Return the (x, y) coordinate for the center point of the cell that contains the specified text.  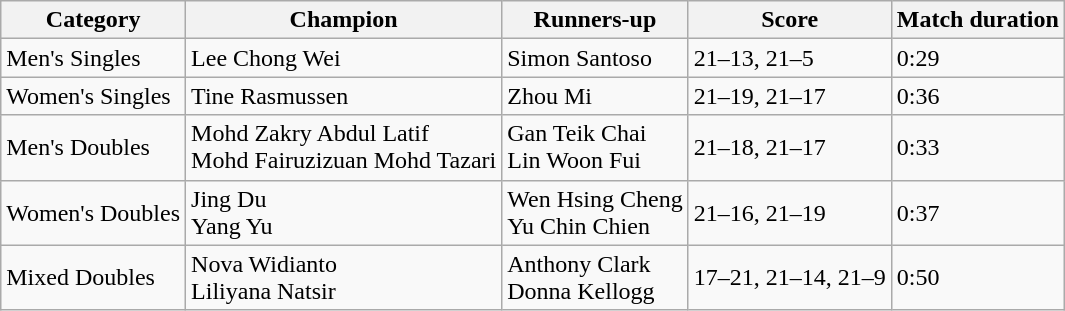
0:36 (978, 96)
21–18, 21–17 (790, 148)
Gan Teik Chai Lin Woon Fui (595, 148)
0:50 (978, 278)
Tine Rasmussen (344, 96)
Zhou Mi (595, 96)
Mohd Zakry Abdul Latif Mohd Fairuzizuan Mohd Tazari (344, 148)
Match duration (978, 20)
Women's Doubles (94, 212)
Category (94, 20)
Men's Doubles (94, 148)
Simon Santoso (595, 58)
Jing Du Yang Yu (344, 212)
0:33 (978, 148)
21–16, 21–19 (790, 212)
Anthony Clark Donna Kellogg (595, 278)
Mixed Doubles (94, 278)
Wen Hsing Cheng Yu Chin Chien (595, 212)
Score (790, 20)
Men's Singles (94, 58)
17–21, 21–14, 21–9 (790, 278)
21–13, 21–5 (790, 58)
0:29 (978, 58)
Lee Chong Wei (344, 58)
Runners-up (595, 20)
0:37 (978, 212)
Women's Singles (94, 96)
21–19, 21–17 (790, 96)
Champion (344, 20)
Nova Widianto Liliyana Natsir (344, 278)
